Pinpoint the cell where the given text exists, returning its (x, y) midpoint coordinate. 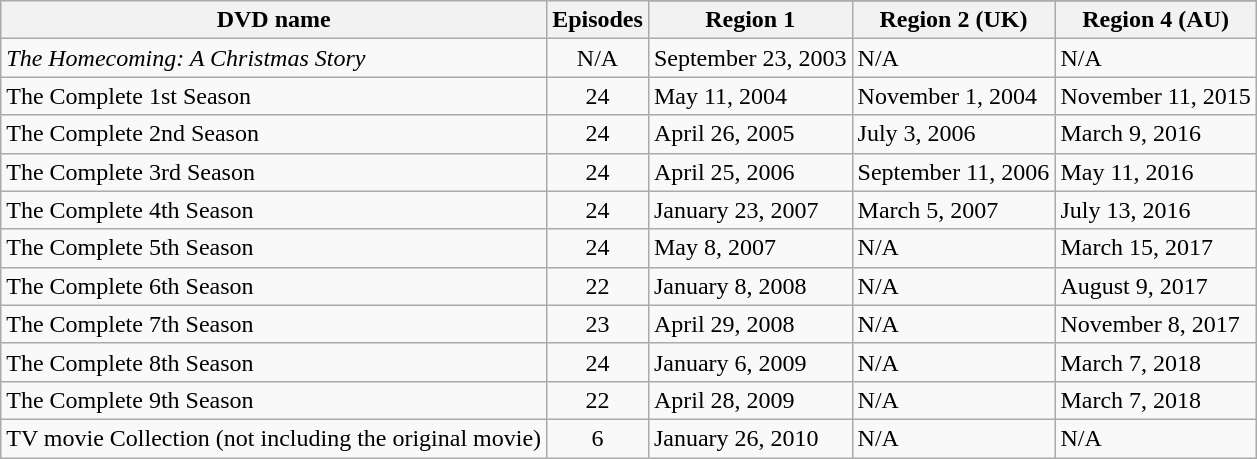
January 23, 2007 (750, 210)
January 26, 2010 (750, 438)
September 11, 2006 (954, 172)
March 9, 2016 (1156, 134)
July 3, 2006 (954, 134)
Region 1 (750, 20)
6 (598, 438)
January 8, 2008 (750, 286)
Episodes (598, 20)
The Complete 6th Season (274, 286)
November 11, 2015 (1156, 96)
The Complete 3rd Season (274, 172)
The Complete 7th Season (274, 324)
Region 4 (AU) (1156, 20)
November 1, 2004 (954, 96)
Region 2 (UK) (954, 20)
23 (598, 324)
May 8, 2007 (750, 248)
DVD name (274, 20)
TV movie Collection (not including the original movie) (274, 438)
March 5, 2007 (954, 210)
April 29, 2008 (750, 324)
The Complete 2nd Season (274, 134)
August 9, 2017 (1156, 286)
April 25, 2006 (750, 172)
May 11, 2004 (750, 96)
The Complete 8th Season (274, 362)
The Complete 5th Season (274, 248)
The Complete 9th Season (274, 400)
April 28, 2009 (750, 400)
May 11, 2016 (1156, 172)
September 23, 2003 (750, 58)
The Homecoming: A Christmas Story (274, 58)
July 13, 2016 (1156, 210)
March 15, 2017 (1156, 248)
April 26, 2005 (750, 134)
The Complete 1st Season (274, 96)
November 8, 2017 (1156, 324)
The Complete 4th Season (274, 210)
January 6, 2009 (750, 362)
